Extract the [x, y] coordinate from the center of the cell holding the provided text.  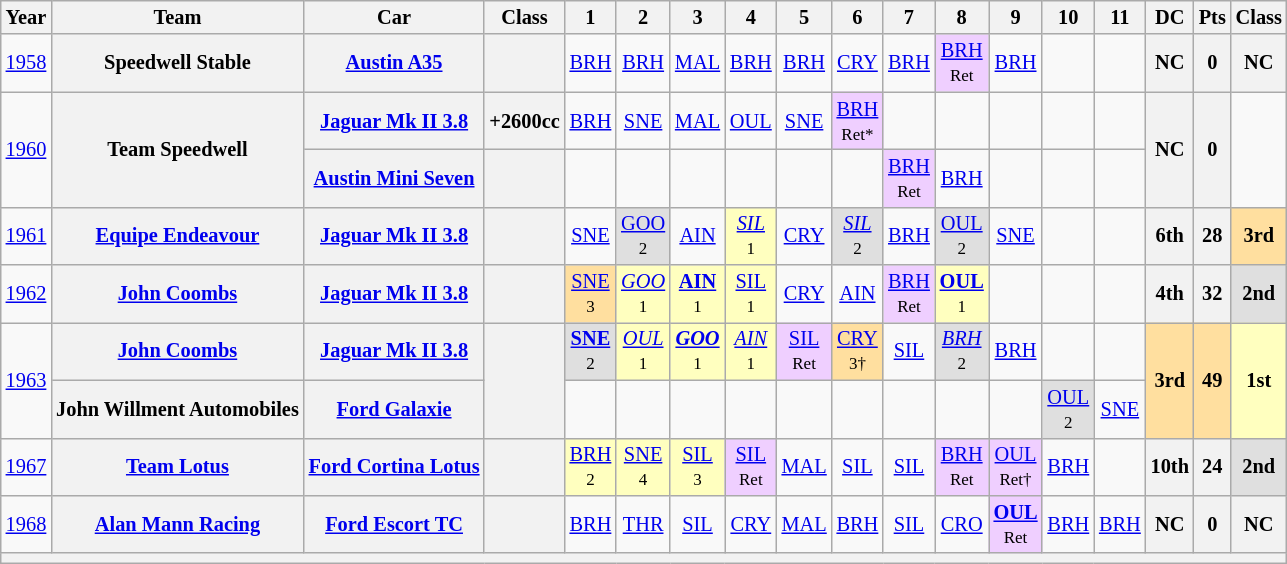
DC [1170, 17]
SNE3 [591, 294]
SIL3 [698, 467]
1st [1259, 380]
Year [26, 17]
Ford Escort TC [394, 524]
1963 [26, 380]
OULRet† [1016, 467]
3 [698, 17]
CRO [962, 524]
CRY3† [858, 351]
Austin Mini Seven [394, 178]
1968 [26, 524]
5 [804, 17]
Speedwell Stable [178, 63]
OUL [751, 121]
7 [909, 17]
Pts [1212, 17]
Ford Cortina Lotus [394, 467]
2 [643, 17]
Austin A35 [394, 63]
OULRet [1016, 524]
Equipe Endeavour [178, 236]
Team Speedwell [178, 150]
11 [1120, 17]
Ford Galaxie [394, 409]
10th [1170, 467]
6th [1170, 236]
GOO2 [643, 236]
6 [858, 17]
1967 [26, 467]
24 [1212, 467]
4th [1170, 294]
1962 [26, 294]
28 [1212, 236]
BRHRet* [858, 121]
SNE4 [643, 467]
Car [394, 17]
THR [643, 524]
32 [1212, 294]
Alan Mann Racing [178, 524]
SIL2 [858, 236]
1961 [26, 236]
1958 [26, 63]
4 [751, 17]
John Willment Automobiles [178, 409]
1960 [26, 150]
SNE2 [591, 351]
+2600cc [524, 121]
8 [962, 17]
49 [1212, 380]
9 [1016, 17]
10 [1068, 17]
1 [591, 17]
Team Lotus [178, 467]
Team [178, 17]
